Detect which cell encompasses the target text, then output its (x, y) center coordinate. 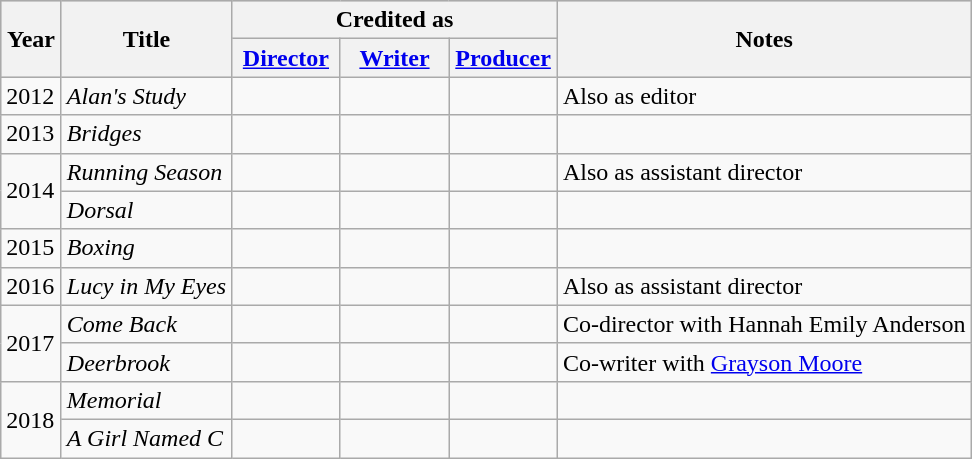
Come Back (146, 324)
Year (32, 39)
Deerbrook (146, 362)
Dorsal (146, 210)
Bridges (146, 134)
2017 (32, 343)
Title (146, 39)
Producer (504, 58)
2012 (32, 96)
2015 (32, 248)
Director (286, 58)
2018 (32, 419)
A Girl Named C (146, 438)
Boxing (146, 248)
Co-director with Hannah Emily Anderson (764, 324)
2016 (32, 286)
2013 (32, 134)
Co-writer with Grayson Moore (764, 362)
Memorial (146, 400)
Alan's Study (146, 96)
Also as editor (764, 96)
Running Season (146, 172)
Writer (394, 58)
Lucy in My Eyes (146, 286)
Credited as (395, 20)
Notes (764, 39)
2014 (32, 191)
